Return the [x, y] coordinate for the center point of the cell that contains the specified text.  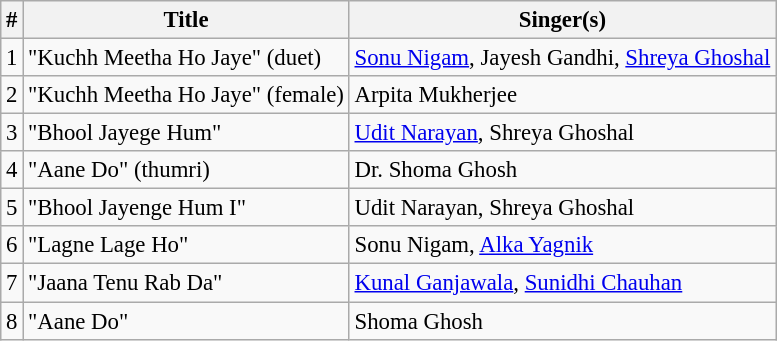
2 [12, 95]
"Lagne Lage Ho" [186, 245]
8 [12, 321]
"Bhool Jayege Hum" [186, 133]
"Bhool Jayenge Hum I" [186, 208]
Singer(s) [562, 20]
3 [12, 133]
Title [186, 20]
4 [12, 170]
1 [12, 58]
Kunal Ganjawala, Sunidhi Chauhan [562, 283]
"Jaana Tenu Rab Da" [186, 283]
5 [12, 208]
"Kuchh Meetha Ho Jaye" (duet) [186, 58]
7 [12, 283]
Shoma Ghosh [562, 321]
Sonu Nigam, Alka Yagnik [562, 245]
"Aane Do" [186, 321]
6 [12, 245]
"Aane Do" (thumri) [186, 170]
# [12, 20]
"Kuchh Meetha Ho Jaye" (female) [186, 95]
Sonu Nigam, Jayesh Gandhi, Shreya Ghoshal [562, 58]
Arpita Mukherjee [562, 95]
Dr. Shoma Ghosh [562, 170]
